Output the [X, Y] coordinate of the center of the cell containing the given text.  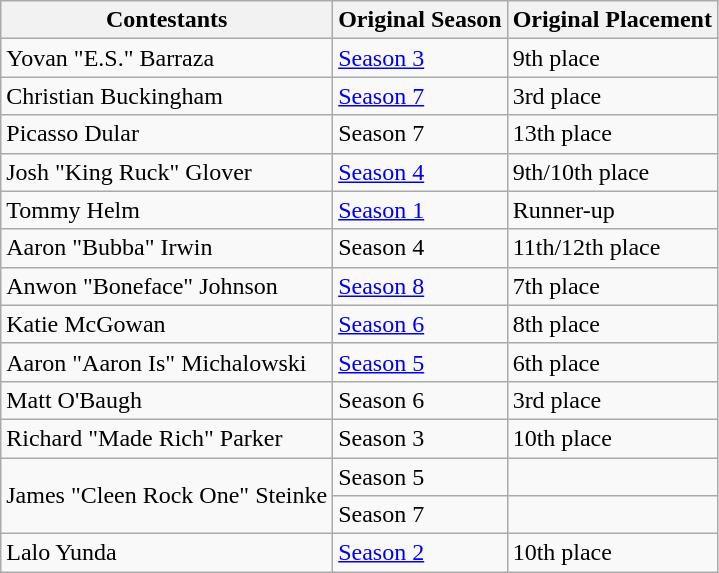
Season 8 [420, 286]
Aaron "Aaron Is" Michalowski [167, 362]
6th place [612, 362]
Lalo Yunda [167, 553]
James "Cleen Rock One" Steinke [167, 496]
7th place [612, 286]
8th place [612, 324]
Season 2 [420, 553]
Yovan "E.S." Barraza [167, 58]
Season 1 [420, 210]
13th place [612, 134]
11th/12th place [612, 248]
Tommy Helm [167, 210]
Matt O'Baugh [167, 400]
Runner-up [612, 210]
Josh "King Ruck" Glover [167, 172]
Anwon "Boneface" Johnson [167, 286]
Richard "Made Rich" Parker [167, 438]
Contestants [167, 20]
Picasso Dular [167, 134]
Original Placement [612, 20]
Christian Buckingham [167, 96]
Aaron "Bubba" Irwin [167, 248]
Katie McGowan [167, 324]
Original Season [420, 20]
9th place [612, 58]
9th/10th place [612, 172]
